Extract the (X, Y) coordinate from the center of the cell holding the provided text.  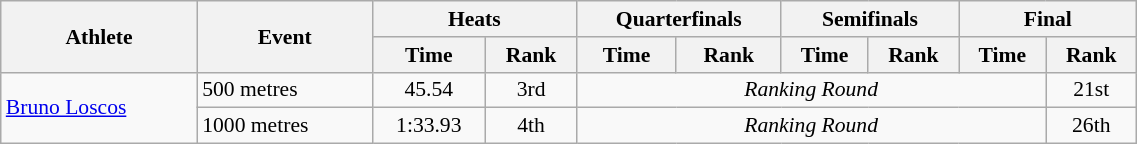
500 metres (284, 90)
Final (1048, 19)
1:33.93 (429, 126)
Athlete (99, 36)
45.54 (429, 90)
Event (284, 36)
26th (1092, 126)
Quarterfinals (680, 19)
Semifinals (870, 19)
3rd (532, 90)
Bruno Loscos (99, 108)
21st (1092, 90)
1000 metres (284, 126)
Heats (474, 19)
4th (532, 126)
